Identify which cell holds the provided text, then report its [X, Y] central coordinate. 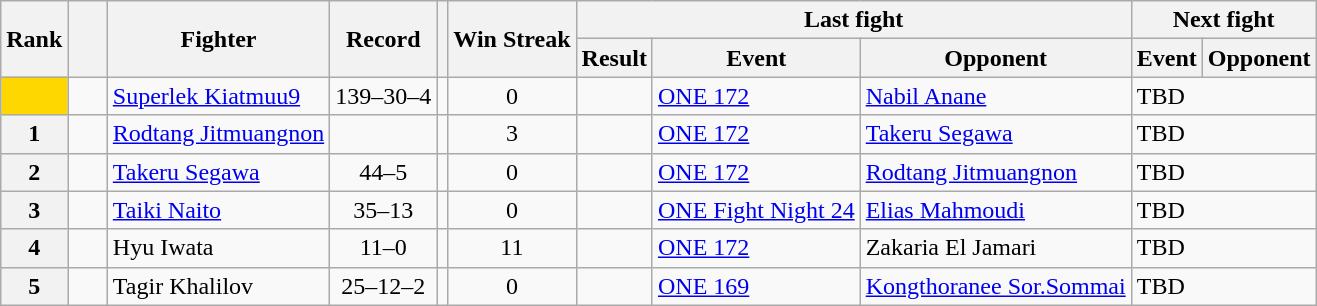
Zakaria El Jamari [996, 248]
1 [34, 134]
35–13 [384, 210]
Win Streak [512, 39]
Taiki Naito [218, 210]
Superlek Kiatmuu9 [218, 96]
Elias Mahmoudi [996, 210]
25–12–2 [384, 286]
11 [512, 248]
44–5 [384, 172]
Result [614, 58]
Next fight [1224, 20]
2 [34, 172]
139–30–4 [384, 96]
Nabil Anane [996, 96]
ONE Fight Night 24 [756, 210]
Last fight [854, 20]
Hyu Iwata [218, 248]
Record [384, 39]
Kongthoranee Sor.Sommai [996, 286]
ONE 169 [756, 286]
Fighter [218, 39]
Tagir Khalilov [218, 286]
Rank [34, 39]
4 [34, 248]
11–0 [384, 248]
5 [34, 286]
